Identify which cell holds the provided text, then report its [X, Y] central coordinate. 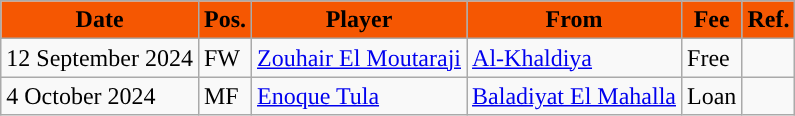
FW [224, 58]
Baladiyat El Mahalla [574, 96]
From [574, 20]
Free [712, 58]
Enoque Tula [360, 96]
Pos. [224, 20]
Player [360, 20]
Ref. [768, 20]
12 September 2024 [100, 58]
MF [224, 96]
Date [100, 20]
Fee [712, 20]
Zouhair El Moutaraji [360, 58]
Al-Khaldiya [574, 58]
4 October 2024 [100, 96]
Loan [712, 96]
